Detect which cell encompasses the target text, then output its [x, y] center coordinate. 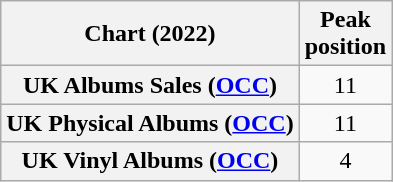
Peakposition [345, 34]
UK Physical Albums (OCC) [150, 123]
UK Albums Sales (OCC) [150, 85]
4 [345, 161]
UK Vinyl Albums (OCC) [150, 161]
Chart (2022) [150, 34]
